Search for the cell housing the specified text and yield its [x, y] center coordinate. 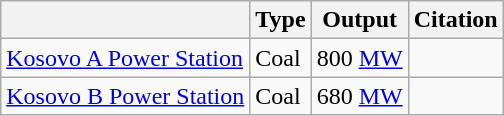
Kosovo A Power Station [126, 58]
Kosovo B Power Station [126, 96]
Type [280, 20]
Citation [456, 20]
Output [360, 20]
680 MW [360, 96]
800 MW [360, 58]
